Pinpoint the cell where the given text exists, returning its (x, y) midpoint coordinate. 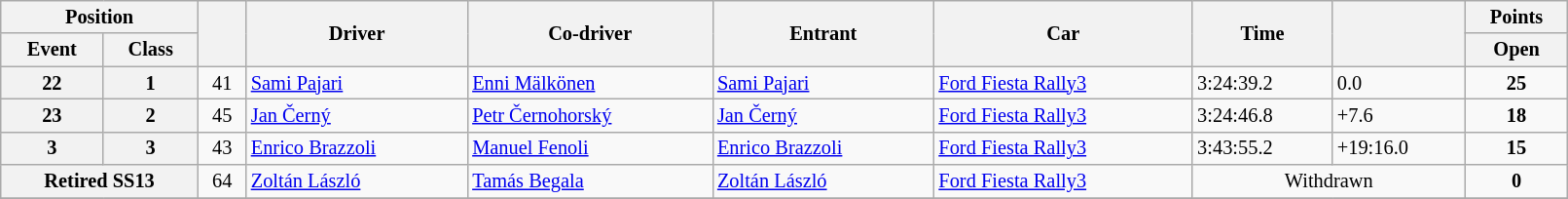
Entrant (823, 33)
18 (1516, 115)
23 (53, 115)
+19:16.0 (1399, 148)
Withdrawn (1329, 181)
Petr Černohorský (590, 115)
Car (1063, 33)
Class (150, 50)
Retired SS13 (99, 181)
0.0 (1399, 83)
Manuel Fenoli (590, 148)
43 (222, 148)
Time (1262, 33)
Position (99, 17)
45 (222, 115)
15 (1516, 148)
1 (150, 83)
25 (1516, 83)
Driver (356, 33)
Open (1516, 50)
41 (222, 83)
64 (222, 181)
3:43:55.2 (1262, 148)
22 (53, 83)
Tamás Begala (590, 181)
Points (1516, 17)
0 (1516, 181)
2 (150, 115)
Enni Mälkönen (590, 83)
3:24:39.2 (1262, 83)
Co-driver (590, 33)
3:24:46.8 (1262, 115)
+7.6 (1399, 115)
Event (53, 50)
